Output the (X, Y) coordinate of the center of the cell containing the given text.  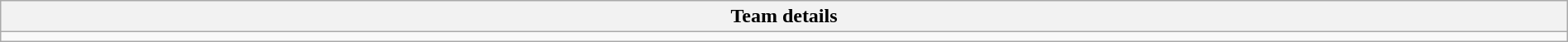
Team details (784, 16)
